Return [X, Y] of the center of cell containing provided text 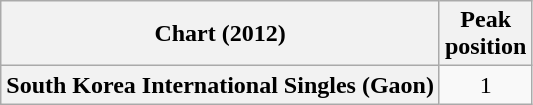
Peakposition [485, 34]
South Korea International Singles (Gaon) [220, 85]
Chart (2012) [220, 34]
1 [485, 85]
